Return (X, Y) of the center of cell containing provided text 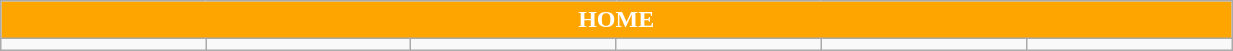
HOME (616, 20)
